Output the (x, y) coordinate of the center of the cell containing the given text.  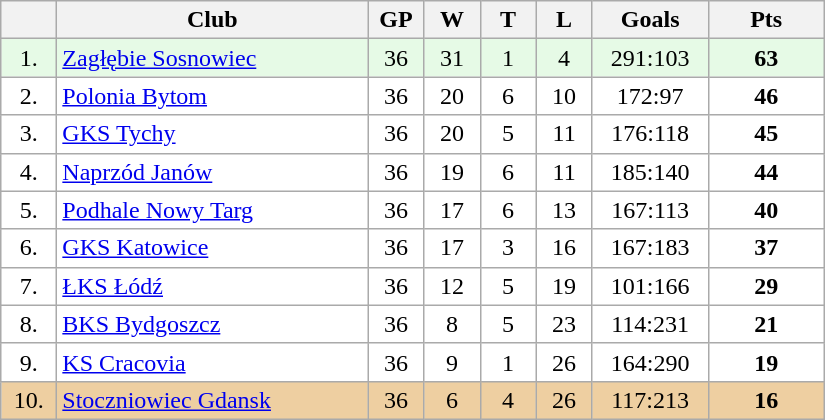
GP (396, 20)
8. (29, 324)
GKS Tychy (212, 134)
185:140 (650, 172)
10 (564, 96)
101:166 (650, 286)
4. (29, 172)
114:231 (650, 324)
2. (29, 96)
1. (29, 58)
Club (212, 20)
13 (564, 210)
3 (508, 248)
117:213 (650, 400)
167:183 (650, 248)
172:97 (650, 96)
Pts (766, 20)
45 (766, 134)
12 (452, 286)
BKS Bydgoszcz (212, 324)
Goals (650, 20)
44 (766, 172)
ŁKS Łódź (212, 286)
Stoczniowiec Gdansk (212, 400)
7. (29, 286)
31 (452, 58)
63 (766, 58)
3. (29, 134)
176:118 (650, 134)
T (508, 20)
L (564, 20)
164:290 (650, 362)
Polonia Bytom (212, 96)
KS Cracovia (212, 362)
Podhale Nowy Targ (212, 210)
167:113 (650, 210)
23 (564, 324)
W (452, 20)
9 (452, 362)
46 (766, 96)
21 (766, 324)
Zagłębie Sosnowiec (212, 58)
10. (29, 400)
Naprzód Janów (212, 172)
6. (29, 248)
37 (766, 248)
291:103 (650, 58)
GKS Katowice (212, 248)
40 (766, 210)
9. (29, 362)
8 (452, 324)
5. (29, 210)
29 (766, 286)
